Identify which cell holds the provided text, then report its (X, Y) central coordinate. 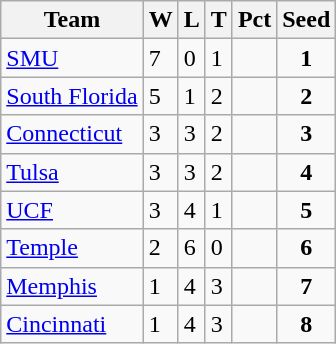
Pct (254, 20)
Temple (72, 248)
South Florida (72, 96)
Connecticut (72, 134)
Team (72, 20)
Cincinnati (72, 324)
UCF (72, 210)
Memphis (72, 286)
W (160, 20)
8 (306, 324)
SMU (72, 58)
L (192, 20)
T (218, 20)
Tulsa (72, 172)
Seed (306, 20)
